Provide the (X, Y) coordinate of the cell's center where the given text is located.  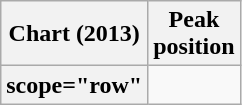
Chart (2013) (74, 34)
Peakposition (194, 34)
scope="row" (74, 85)
